Find where the given text appears and provide that cell's center as [x, y] coordinate. 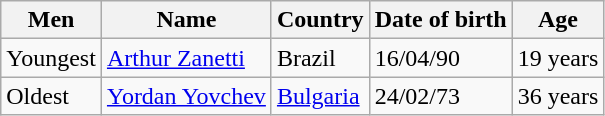
Oldest [52, 96]
Country [320, 20]
19 years [558, 58]
Yordan Yovchev [186, 96]
Bulgaria [320, 96]
Date of birth [440, 20]
Brazil [320, 58]
Age [558, 20]
36 years [558, 96]
Youngest [52, 58]
24/02/73 [440, 96]
16/04/90 [440, 58]
Name [186, 20]
Men [52, 20]
Arthur Zanetti [186, 58]
